Scan for the cell matching the given text and deliver its (X, Y) coordinate at center. 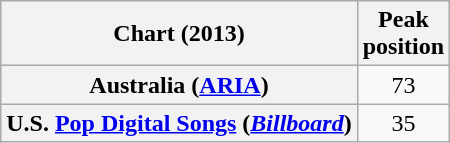
U.S. Pop Digital Songs (Billboard) (179, 123)
Peakposition (403, 34)
35 (403, 123)
73 (403, 85)
Australia (ARIA) (179, 85)
Chart (2013) (179, 34)
